Provide the (X, Y) coordinate of the cell's center where the given text is located.  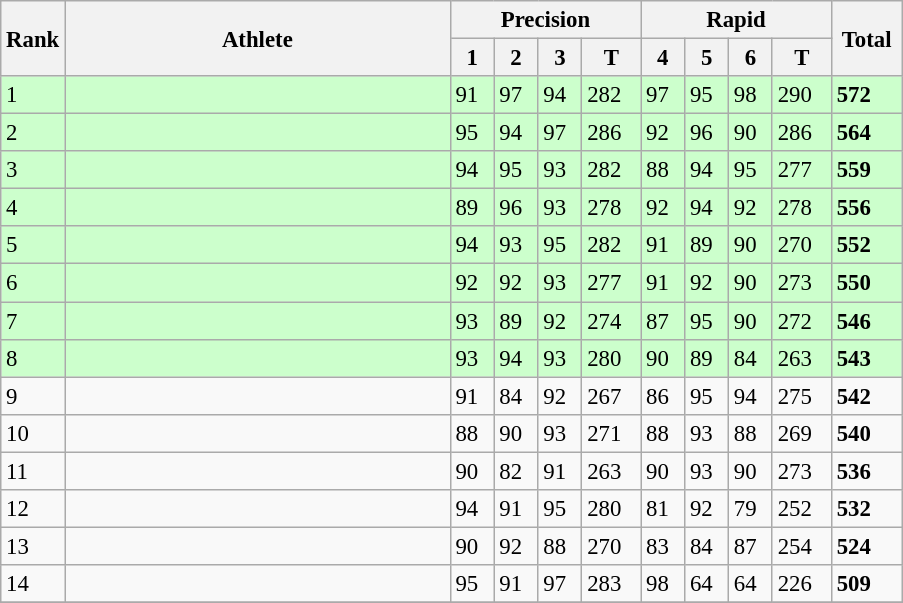
271 (612, 433)
532 (866, 509)
272 (802, 321)
Rank (33, 38)
Athlete (258, 38)
274 (612, 321)
79 (751, 509)
86 (663, 396)
550 (866, 283)
559 (866, 170)
9 (33, 396)
267 (612, 396)
524 (866, 546)
556 (866, 208)
254 (802, 546)
13 (33, 546)
540 (866, 433)
7 (33, 321)
Precision (546, 20)
8 (33, 358)
552 (866, 245)
283 (612, 584)
Total (866, 38)
564 (866, 133)
82 (516, 471)
290 (802, 95)
81 (663, 509)
536 (866, 471)
542 (866, 396)
572 (866, 95)
11 (33, 471)
83 (663, 546)
226 (802, 584)
10 (33, 433)
546 (866, 321)
269 (802, 433)
509 (866, 584)
252 (802, 509)
12 (33, 509)
Rapid (736, 20)
275 (802, 396)
14 (33, 584)
543 (866, 358)
